Extract the (x, y) coordinate from the center of the cell holding the provided text.  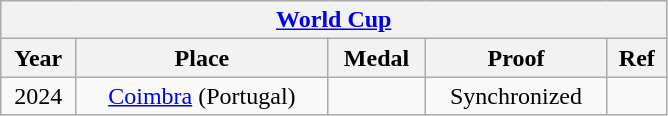
Coimbra (Portugal) (202, 96)
Proof (516, 58)
Year (38, 58)
Medal (376, 58)
Place (202, 58)
2024 (38, 96)
Synchronized (516, 96)
World Cup (334, 20)
Ref (637, 58)
